From the cell containing the given text, extract its center point as (x, y) coordinate. 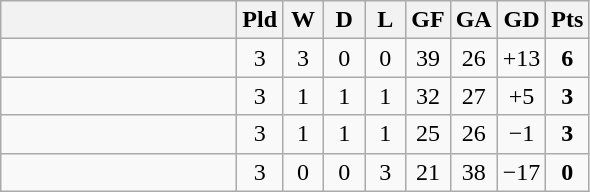
GF (428, 20)
W (304, 20)
Pts (568, 20)
D (344, 20)
−17 (522, 172)
−1 (522, 134)
L (386, 20)
+13 (522, 58)
38 (474, 172)
Pld (260, 20)
25 (428, 134)
+5 (522, 96)
6 (568, 58)
39 (428, 58)
32 (428, 96)
27 (474, 96)
21 (428, 172)
GD (522, 20)
GA (474, 20)
